Detect which cell encompasses the target text, then output its (X, Y) center coordinate. 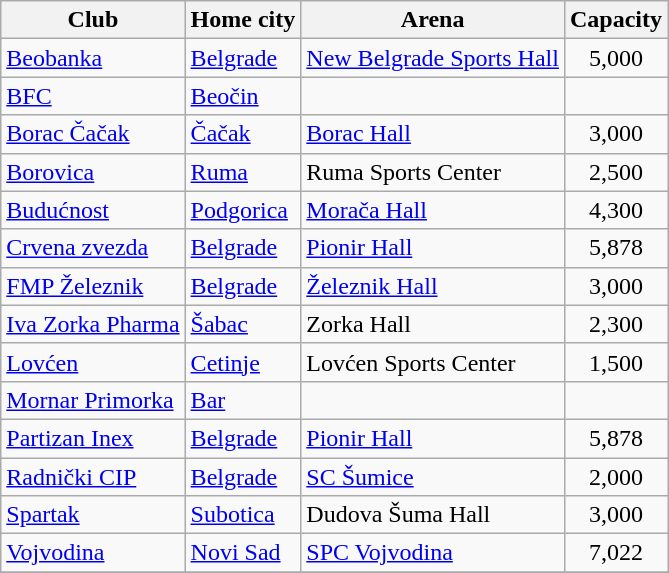
New Belgrade Sports Hall (433, 58)
Morača Hall (433, 210)
FMP Železnik (93, 286)
BFC (93, 96)
Crvena zvezda (93, 248)
Ruma (243, 172)
Capacity (616, 20)
Radnički CIP (93, 477)
SPC Vojvodina (433, 553)
Vojvodina (93, 553)
Lovćen (93, 362)
Borovica (93, 172)
Zorka Hall (433, 324)
4,300 (616, 210)
Dudova Šuma Hall (433, 515)
Spartak (93, 515)
Borac Čačak (93, 134)
7,022 (616, 553)
Novi Sad (243, 553)
Podgorica (243, 210)
2,300 (616, 324)
1,500 (616, 362)
Subotica (243, 515)
Bar (243, 400)
Ruma Sports Center (433, 172)
Mornar Primorka (93, 400)
Cetinje (243, 362)
Borac Hall (433, 134)
Iva Zorka Pharma (93, 324)
Čačak (243, 134)
SC Šumice (433, 477)
Arena (433, 20)
Železnik Hall (433, 286)
2,500 (616, 172)
5,000 (616, 58)
Budućnost (93, 210)
Beočin (243, 96)
Club (93, 20)
2,000 (616, 477)
Partizan Inex (93, 438)
Šabac (243, 324)
Lovćen Sports Center (433, 362)
Beobanka (93, 58)
Home city (243, 20)
